Determine the (X, Y) coordinate at the center of the cell enclosing the given text.  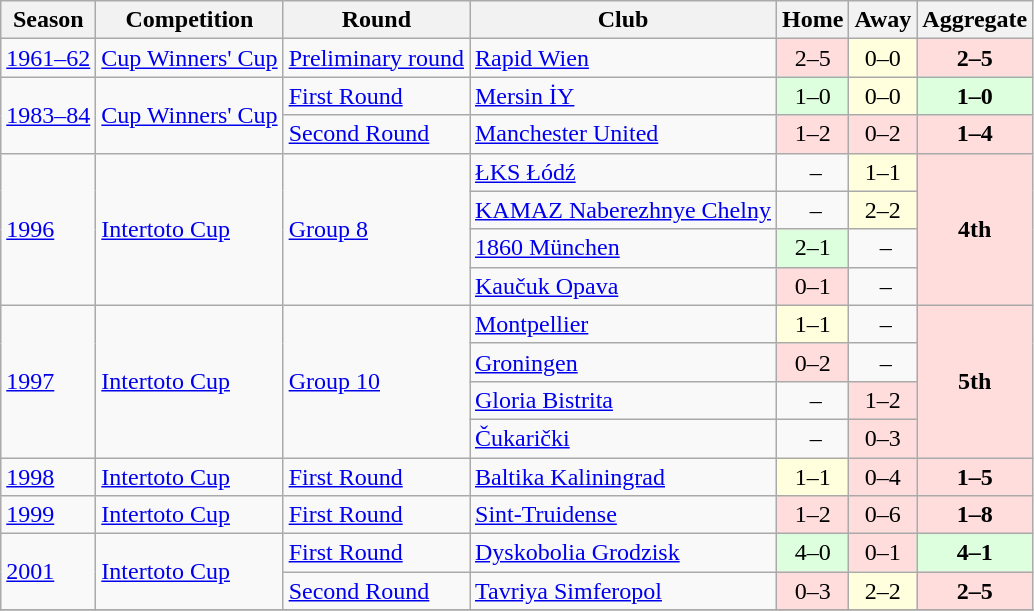
Home (812, 20)
Tavriya Simferopol (624, 591)
1–5 (975, 477)
Group 8 (376, 229)
Club (624, 20)
1998 (48, 477)
2001 (48, 572)
2–1 (812, 248)
4–1 (975, 553)
KAMAZ Naberezhnye Chelny (624, 210)
Baltika Kaliningrad (624, 477)
1961–62 (48, 58)
0–4 (883, 477)
1996 (48, 229)
Sint-Truidense (624, 515)
Čukarički (624, 438)
Gloria Bistrita (624, 400)
Round (376, 20)
Season (48, 20)
0–6 (883, 515)
Group 10 (376, 381)
1983–84 (48, 115)
Groningen (624, 362)
ŁKS Łódź (624, 172)
Mersin İY (624, 96)
Dyskobolia Grodzisk (624, 553)
Competition (190, 20)
1–8 (975, 515)
Preliminary round (376, 58)
4–0 (812, 553)
1–4 (975, 134)
1860 München (624, 248)
Rapid Wien (624, 58)
Manchester United (624, 134)
Away (883, 20)
Kaučuk Opava (624, 286)
1997 (48, 381)
Aggregate (975, 20)
Montpellier (624, 324)
4th (975, 229)
1999 (48, 515)
5th (975, 381)
